For the text-containing cell, return its midpoint in (X, Y) coordinate format. 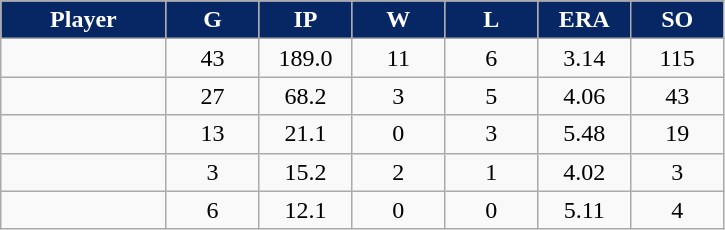
27 (212, 96)
G (212, 20)
21.1 (306, 134)
4.02 (584, 172)
L (492, 20)
2 (398, 172)
ERA (584, 20)
4 (678, 210)
13 (212, 134)
15.2 (306, 172)
SO (678, 20)
W (398, 20)
1 (492, 172)
5.48 (584, 134)
115 (678, 58)
68.2 (306, 96)
5 (492, 96)
12.1 (306, 210)
IP (306, 20)
Player (84, 20)
19 (678, 134)
11 (398, 58)
4.06 (584, 96)
189.0 (306, 58)
3.14 (584, 58)
5.11 (584, 210)
